Pinpoint the cell where the given text exists, returning its (x, y) midpoint coordinate. 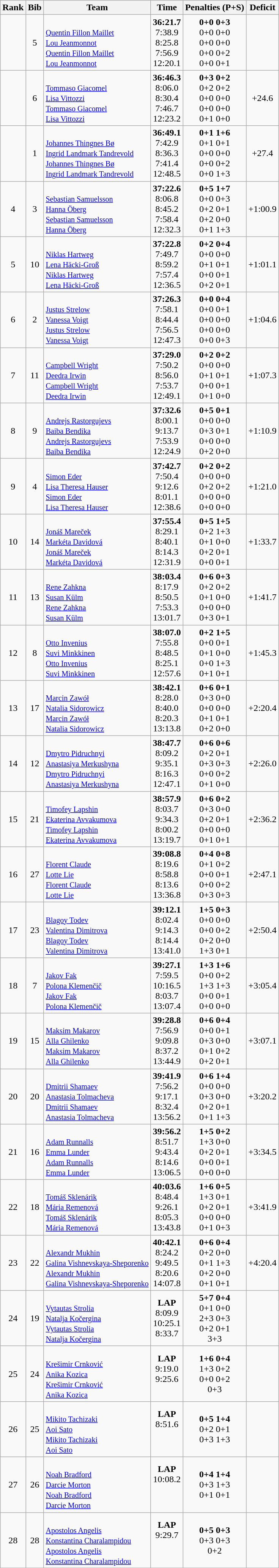
0+4 0+80+1 0+20+0 0+10+0 0+20+3 0+3 (215, 875)
1+5 0+21+3 0+00+2 0+10+0 0+10+0 0+0 (215, 1152)
1+6 0+51+3 0+10+2 0+10+0 0+00+1 0+3 (215, 1207)
39:41.97:56.29:17.18:32.413:56.2 (167, 1096)
Deficit (263, 8)
0+6 0+20+3 0+00+2 0+10+0 0+00+1 0+1 (215, 819)
38:47.78:09.29:35.18:16.312:47.1 (167, 764)
0+6 1+40+0 0+00+3 0+00+2 0+10+1 1+3 (215, 1096)
36:46.38:06.08:30.47:46.712:23.2 (167, 98)
1+5 0+30+0 0+00+0 0+20+2 0+01+3 0+1 (215, 930)
LAP8:51.6 (167, 1429)
+3:20.2 (263, 1096)
0+5 0+30+3 0+30+2 (215, 1540)
Simon EderLisa Theresa HauserSimon EderLisa Theresa Hauser (97, 486)
0+5 1+40+2 0+10+3 1+3 (215, 1429)
37:29.07:50.28:56.07:53.712:49.1 (167, 375)
+1:21.0 (263, 486)
0+1 1+60+1 0+10+0 0+00+0 0+20+0 1+3 (215, 153)
39:28.87:56.99:09.88:37.213:44.9 (167, 1041)
39:12.18:02.49:14.38:14.413:41.0 (167, 930)
36:49.17:42.98:36.37:41.412:48.5 (167, 153)
Justus StrelowVanessa VoigtJustus StrelowVanessa Voigt (97, 320)
0+0 0+40+0 0+10+0 0+00+0 0+00+0 0+3 (215, 320)
Krešimir CrnkovićAnika KozicaKrešimir CrnkovićAnika Kozica (97, 1374)
+1:41.7 (263, 597)
LAP8:09.910:25.18:33.7 (167, 1318)
Blagoy TodevValentina DimitrovaBlagoy TodevValentina Dimitrova (97, 930)
39:27.17:59.510:16.58:03.713:07.4 (167, 985)
0+2 0+20+0 0+00+1 0+10+0 0+10+1 0+0 (215, 375)
Apostolos AngelisKonstantina CharalampidouApostolos AngelisKonstantina Charalampidou (97, 1540)
Florent ClaudeLotte LieFlorent ClaudeLotte Lie (97, 875)
Marcin ZawółNatalia SidorowiczMarcin ZawółNatalia Sidorowicz (97, 708)
+2:26.0 (263, 764)
3 (35, 209)
Jonáš MarečekMarkéta DavidováJonáš MarečekMarkéta Davidová (97, 542)
37:42.77:50.49:12.68:01.112:38.6 (167, 486)
0+5 1+70+0 0+30+2 0+10+2 0+00+1 1+3 (215, 209)
0+6 0+60+2 0+10+3 0+30+0 0+20+1 0+0 (215, 764)
38:42.18:28.08:40.08:20.313:13.8 (167, 708)
Tomáš SklenárikMária RemenováTomáš SklenárikMária Remenová (97, 1207)
+1:45.3 (263, 653)
Bib (35, 8)
Quentin Fillon MailletLou JeanmonnotQuentin Fillon MailletLou Jeanmonnot (97, 43)
Niklas HartwegLena Häcki-GroßNiklas HartwegLena Häcki-Groß (97, 264)
+1:01.1 (263, 264)
+3:05.4 (263, 985)
+1:10.9 (263, 431)
Dmytro PidruchnyiAnastasiya MerkushynaDmytro PidruchnyiAnastasiya Merkushyna (97, 764)
37:22.87:49.78:59.27:57.412:36.5 (167, 264)
+2:36.2 (263, 819)
0+2 0+40+0 0+00+1 0+10+0 0+10+2 0+1 (215, 264)
Adam RunnallsEmma LunderAdam RunnallsEmma Lunder (97, 1152)
37:22.68:06.88:45.27:58.412:32.3 (167, 209)
+3:41.9 (263, 1207)
0+2 0+20+0 0+00+2 0+20+0 0+00+0 0+0 (215, 486)
Noah BradfordDarcie MortonNoah BradfordDarcie Morton (97, 1484)
39:56.28:51.79:43.48:14.613:06.5 (167, 1152)
0+3 0+20+2 0+20+0 0+00+0 0+00+1 0+0 (215, 98)
+1:00.9 (263, 209)
0+6 0+40+0 0+10+3 0+00+1 0+20+2 0+1 (215, 1041)
0+2 1+50+0 0+10+1 0+00+0 1+30+1 0+1 (215, 653)
Otto InveniusSuvi MinkkinenOtto InveniusSuvi Minkkinen (97, 653)
5+7 0+40+1 0+02+3 0+30+2 0+13+3 (215, 1318)
+1:07.3 (263, 375)
Campbell WrightDeedra IrwinCampbell WrightDeedra Irwin (97, 375)
Andrejs RastorgujevsBaiba BendikaAndrejs RastorgujevsBaiba Bendika (97, 431)
1 (35, 153)
37:32.68:00.19:13.77:53.912:24.9 (167, 431)
Time (167, 8)
+1:04.6 (263, 320)
Dmitrii ShamaevAnastasia TolmachevaDmitrii ShamaevAnastasia Tolmacheva (97, 1096)
+2:47.1 (263, 875)
+27.4 (263, 153)
LAP9:19.09:25.6 (167, 1374)
Jakov FakPolona KlemenčičJakov FakPolona Klemenčič (97, 985)
1+3 1+60+0 0+21+3 1+30+0 0+10+0 0+0 (215, 985)
40:42.18:24.29:49.58:20.614:07.8 (167, 1263)
0+4 1+40+3 1+30+1 0+1 (215, 1484)
36:21.77:38.98:25.87:56.912:20.1 (167, 43)
1+6 0+41+3 0+20+0 0+20+3 (215, 1374)
Sebastian SamuelssonHanna ÖbergSebastian SamuelssonHanna Öberg (97, 209)
38:03.48:17.98:50.57:53.313:01.7 (167, 597)
39:08.88:19.68:58.88:13.613:36.8 (167, 875)
0+0 0+30+0 0+00+0 0+00+0 0+20+0 0+1 (215, 43)
Timofey LapshinEkaterina AvvakumovaTimofey LapshinEkaterina Avvakumova (97, 819)
0+5 0+10+0 0+00+3 0+10+0 0+00+2 0+0 (215, 431)
38:57.98:03.79:34.38:00.213:19.7 (167, 819)
Tommaso GiacomelLisa VittozziTommaso GiacomelLisa Vittozzi (97, 98)
+2:50.4 (263, 930)
+4:20.4 (263, 1263)
38:07.07:55.88:48.58:25.112:57.6 (167, 653)
Mikito TachizakiAoi SatoMikito TachizakiAoi Sato (97, 1429)
40:03.68:48.49:26.18:05.313:43.8 (167, 1207)
0+5 1+50+2 1+30+1 0+00+2 0+10+0 0+1 (215, 542)
Rank (13, 8)
2 (35, 320)
Johannes Thingnes BøIngrid Landmark TandrevoldJohannes Thingnes BøIngrid Landmark Tandrevold (97, 153)
Maksim MakarovAlla GhilenkoMaksim MakarovAlla Ghilenko (97, 1041)
37:55.48:29.18:40.18:14.312:31.9 (167, 542)
+2:20.4 (263, 708)
+1:33.7 (263, 542)
0+6 0+30+2 0+20+1 0+00+0 0+00+3 0+1 (215, 597)
Team (97, 8)
LAP10:08.2 (167, 1484)
0+6 0+40+2 0+00+1 1+30+2 0+00+1 0+1 (215, 1263)
37:26.37:58.18:44.47:56.512:47.3 (167, 320)
Penalties (P+S) (215, 8)
Vytautas StroliaNatalja KočerginaVytautas StroliaNatalja Kočergina (97, 1318)
+3:34.5 (263, 1152)
Rene ZahknaSusan KülmRene ZahknaSusan Külm (97, 597)
LAP9:29.7 (167, 1540)
0+6 0+10+3 0+00+0 0+00+1 0+10+2 0+0 (215, 708)
Alexandr MukhinGalina Vishnevskaya-SheporenkoAlexandr MukhinGalina Vishnevskaya-Sheporenko (97, 1263)
+3:07.1 (263, 1041)
+24.6 (263, 98)
